Return (x, y) of the center of cell containing provided text 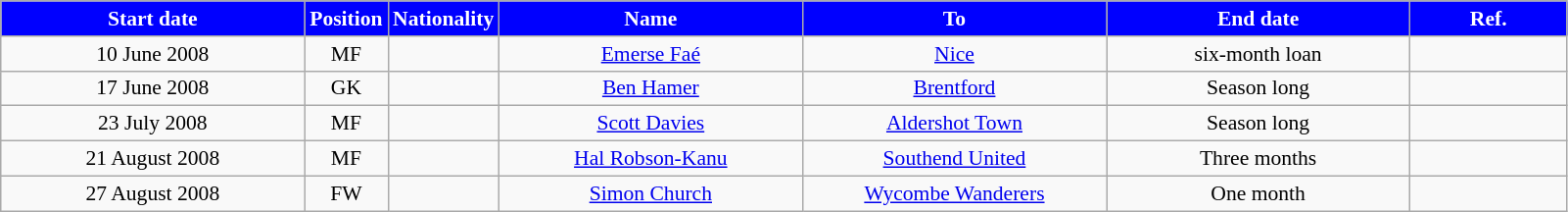
Aldershot Town (954, 124)
six-month loan (1259, 54)
17 June 2008 (153, 88)
Simon Church (650, 193)
Three months (1259, 159)
Brentford (954, 88)
23 July 2008 (153, 124)
Nice (954, 54)
10 June 2008 (153, 54)
Position (347, 19)
Hal Robson-Kanu (650, 159)
GK (347, 88)
Ref. (1489, 19)
One month (1259, 193)
FW (347, 193)
27 August 2008 (153, 193)
To (954, 19)
Scott Davies (650, 124)
Ben Hamer (650, 88)
Start date (153, 19)
Emerse Faé (650, 54)
21 August 2008 (153, 159)
Southend United (954, 159)
Wycombe Wanderers (954, 193)
Name (650, 19)
Nationality (443, 19)
End date (1259, 19)
